Output the (X, Y) coordinate of the center of the cell containing the given text.  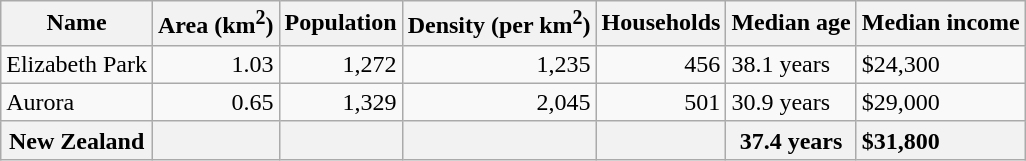
38.1 years (791, 64)
37.4 years (791, 140)
Median age (791, 24)
$31,800 (940, 140)
Area (km2) (216, 24)
1.03 (216, 64)
Households (661, 24)
$29,000 (940, 102)
Aurora (77, 102)
Name (77, 24)
Median income (940, 24)
30.9 years (791, 102)
$24,300 (940, 64)
Population (340, 24)
1,235 (499, 64)
1,329 (340, 102)
Elizabeth Park (77, 64)
0.65 (216, 102)
501 (661, 102)
New Zealand (77, 140)
2,045 (499, 102)
Density (per km2) (499, 24)
456 (661, 64)
1,272 (340, 64)
